Output the [X, Y] coordinate of the center of the cell containing the given text.  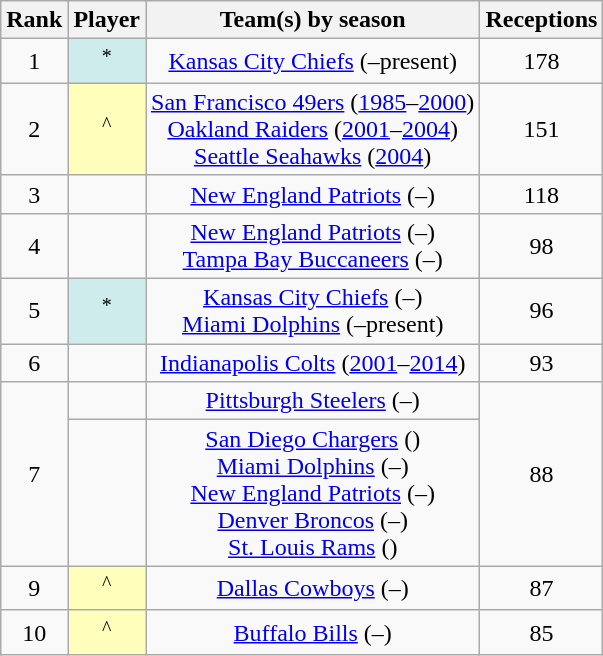
New England Patriots (–)Tampa Bay Buccaneers (–) [313, 246]
178 [542, 62]
1 [34, 62]
New England Patriots (–) [313, 194]
118 [542, 194]
Kansas City Chiefs (–present) [313, 62]
87 [542, 588]
9 [34, 588]
7 [34, 474]
3 [34, 194]
Team(s) by season [313, 20]
4 [34, 246]
Buffalo Bills (–) [313, 632]
San Francisco 49ers (1985–2000)Oakland Raiders (2001–2004)Seattle Seahawks (2004) [313, 129]
6 [34, 363]
Rank [34, 20]
88 [542, 474]
5 [34, 312]
85 [542, 632]
San Diego Chargers ()Miami Dolphins (–)New England Patriots (–)Denver Broncos (–)St. Louis Rams () [313, 493]
Dallas Cowboys (–) [313, 588]
98 [542, 246]
Indianapolis Colts (2001–2014) [313, 363]
Player [107, 20]
96 [542, 312]
151 [542, 129]
93 [542, 363]
Pittsburgh Steelers (–) [313, 401]
Receptions [542, 20]
Kansas City Chiefs (–)Miami Dolphins (–present) [313, 312]
10 [34, 632]
2 [34, 129]
